Capture the cell that displays the provided text and extract its (X, Y) central coordinate. 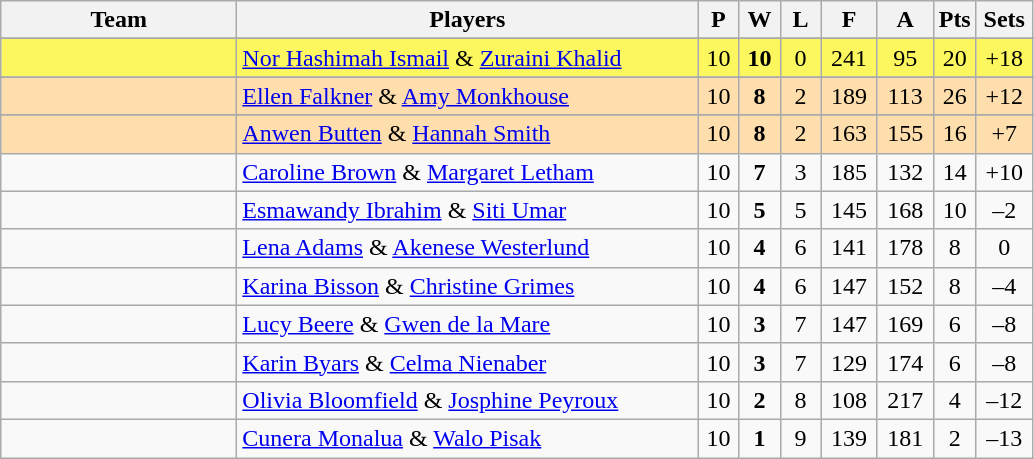
174 (905, 362)
16 (954, 134)
P (718, 20)
20 (954, 58)
Sets (1004, 20)
Karina Bisson & Christine Grimes (468, 286)
Olivia Bloomfield & Josphine Peyroux (468, 400)
–13 (1004, 438)
W (760, 20)
Cunera Monalua & Walo Pisak (468, 438)
217 (905, 400)
9 (800, 438)
178 (905, 248)
145 (849, 210)
Players (468, 20)
152 (905, 286)
241 (849, 58)
Team (119, 20)
141 (849, 248)
1 (760, 438)
129 (849, 362)
Karin Byars & Celma Nienaber (468, 362)
185 (849, 172)
181 (905, 438)
26 (954, 96)
L (800, 20)
+18 (1004, 58)
Lucy Beere & Gwen de la Mare (468, 324)
+7 (1004, 134)
14 (954, 172)
Lena Adams & Akenese Westerlund (468, 248)
169 (905, 324)
Anwen Butten & Hannah Smith (468, 134)
Caroline Brown & Margaret Letham (468, 172)
155 (905, 134)
F (849, 20)
132 (905, 172)
189 (849, 96)
108 (849, 400)
Esmawandy Ibrahim & Siti Umar (468, 210)
Ellen Falkner & Amy Monkhouse (468, 96)
163 (849, 134)
95 (905, 58)
139 (849, 438)
168 (905, 210)
Pts (954, 20)
–12 (1004, 400)
113 (905, 96)
–2 (1004, 210)
Nor Hashimah Ismail & Zuraini Khalid (468, 58)
+10 (1004, 172)
A (905, 20)
–4 (1004, 286)
+12 (1004, 96)
